Extract the (X, Y) coordinate from the center of the cell holding the provided text.  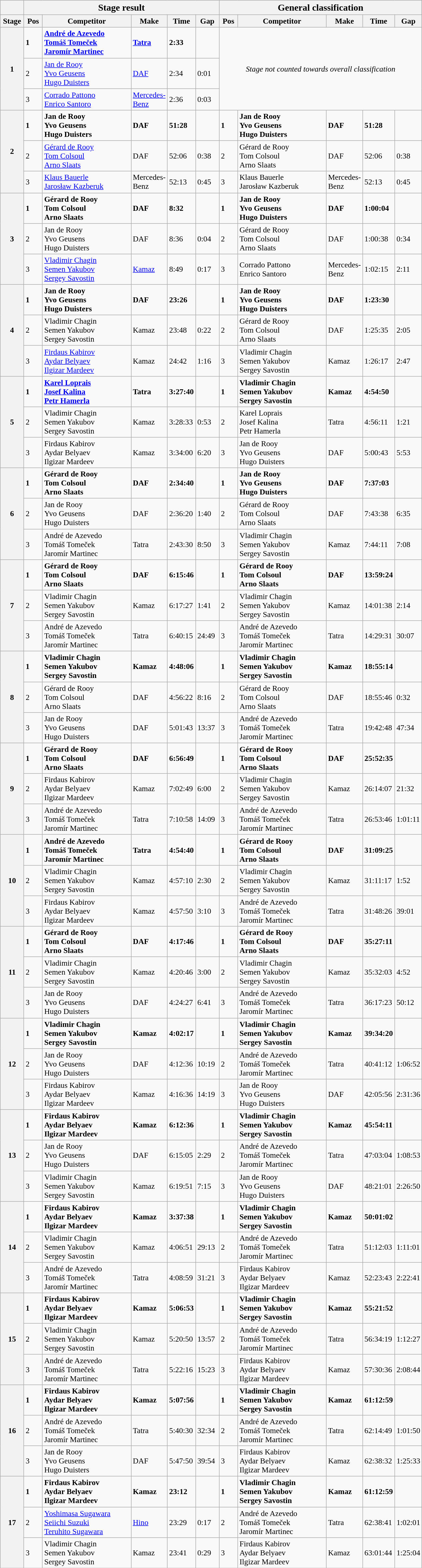
2:05 (408, 330)
45:54:11 (379, 1125)
6:20 (207, 453)
3:28:33 (181, 422)
6:00 (207, 788)
5:06:53 (181, 1308)
50:01:02 (379, 1216)
8:50 (207, 544)
2:34 (181, 73)
14:09 (207, 819)
47:03:04 (379, 1155)
62:14:49 (379, 1430)
7:08 (408, 544)
17 (12, 1522)
4:48:06 (181, 666)
Stage not counted towards overall classification (321, 69)
19:42:48 (379, 728)
50:12 (408, 1003)
13:37 (207, 728)
1:11:01 (408, 1247)
1:02:15 (379, 269)
Stage (12, 21)
8:16 (207, 697)
1:25:33 (408, 1461)
5:22:16 (181, 1369)
51:12:03 (379, 1247)
6:56:49 (181, 758)
1:25:35 (379, 330)
3:34:00 (181, 453)
23:26 (181, 300)
12 (12, 1064)
0:34 (408, 238)
10 (12, 880)
4:24:27 (181, 1003)
39:34:20 (379, 1033)
1:12:27 (408, 1339)
4:12:36 (181, 1064)
39:01 (408, 911)
3:10 (207, 911)
31:09:25 (379, 850)
24:49 (207, 636)
1:21 (408, 422)
2:08:44 (408, 1369)
2:14 (408, 605)
5:53 (408, 453)
0:22 (207, 330)
13 (12, 1155)
0:03 (207, 99)
4:20:46 (181, 972)
4:56:11 (379, 422)
1:23:30 (379, 300)
4 (12, 330)
5:07:56 (181, 1400)
32:34 (207, 1430)
6:12:36 (181, 1125)
42:05:56 (379, 1094)
0:01 (207, 73)
4:56:22 (181, 697)
4:06:51 (181, 1247)
0:32 (408, 697)
2:11 (408, 269)
Hino (149, 1522)
6:40:15 (181, 636)
7:43:38 (379, 513)
10:19 (207, 1064)
8:36 (181, 238)
1:02:01 (408, 1522)
57:30:36 (379, 1369)
1:01:50 (408, 1430)
4:02:17 (181, 1033)
2:30 (207, 880)
9 (12, 788)
1:08:53 (408, 1155)
1:25:04 (408, 1553)
14 (12, 1247)
55:21:52 (379, 1308)
2:31:36 (408, 1094)
23:41 (181, 1553)
63:01:44 (379, 1553)
5:47:50 (181, 1461)
0:53 (207, 422)
1:40 (207, 513)
16 (12, 1430)
4:52 (408, 972)
6:15:05 (181, 1155)
14:29:31 (379, 636)
2:43:30 (181, 544)
15 (12, 1339)
21:32 (408, 788)
6:17:27 (181, 605)
25:52:35 (379, 758)
6:19:51 (181, 1186)
11 (12, 972)
31:21 (207, 1278)
5:01:43 (181, 728)
4:57:50 (181, 911)
1:16 (207, 361)
18:55:14 (379, 666)
8:49 (181, 269)
5 (12, 422)
48:21:01 (379, 1186)
2:33 (181, 43)
7:02:49 (181, 788)
62:38:41 (379, 1522)
35:32:03 (379, 972)
4:57:10 (181, 880)
62:38:32 (379, 1461)
52:23:43 (379, 1278)
39:54 (207, 1461)
56:34:19 (379, 1339)
23:48 (181, 330)
15:23 (207, 1369)
5:20:50 (181, 1339)
14:01:38 (379, 605)
6:35 (408, 513)
24:42 (181, 361)
18:55:46 (379, 697)
0:29 (207, 1553)
35:27:11 (379, 941)
4:08:59 (181, 1278)
1:00:38 (379, 238)
1:26:17 (379, 361)
5:00:43 (379, 453)
6:41 (207, 1003)
1:06:52 (408, 1064)
47:34 (408, 728)
23:12 (181, 1491)
31:11:17 (379, 880)
7 (12, 605)
2:36:20 (181, 513)
4:17:46 (181, 941)
7:10:58 (181, 819)
Stage result (122, 7)
6 (12, 513)
30:07 (408, 636)
36:17:23 (379, 1003)
1:41 (207, 605)
14:19 (207, 1094)
7:15 (207, 1186)
7:44:11 (379, 544)
4:54:50 (379, 391)
1:52 (408, 880)
General classification (321, 7)
26:53:46 (379, 819)
Yoshimasa Sugawara Seiichi Suzuki Teruhito Sugawara (87, 1522)
4:54:40 (181, 850)
4:16:36 (181, 1094)
8:32 (181, 208)
2:22:41 (408, 1278)
2:34:40 (181, 483)
1:00:04 (379, 208)
5:40:30 (181, 1430)
26:14:07 (379, 788)
3:37:38 (181, 1216)
13:57 (207, 1339)
1:01:11 (408, 819)
2:47 (408, 361)
2:29 (207, 1155)
40:41:12 (379, 1064)
13:59:24 (379, 575)
2:36 (181, 99)
7:37:03 (379, 483)
8 (12, 697)
23:29 (181, 1522)
31:48:26 (379, 911)
3:27:40 (181, 391)
2:26:50 (408, 1186)
29:13 (207, 1247)
3:00 (207, 972)
6:15:46 (181, 575)
0:04 (207, 238)
